Search for the cell housing the specified text and yield its [X, Y] center coordinate. 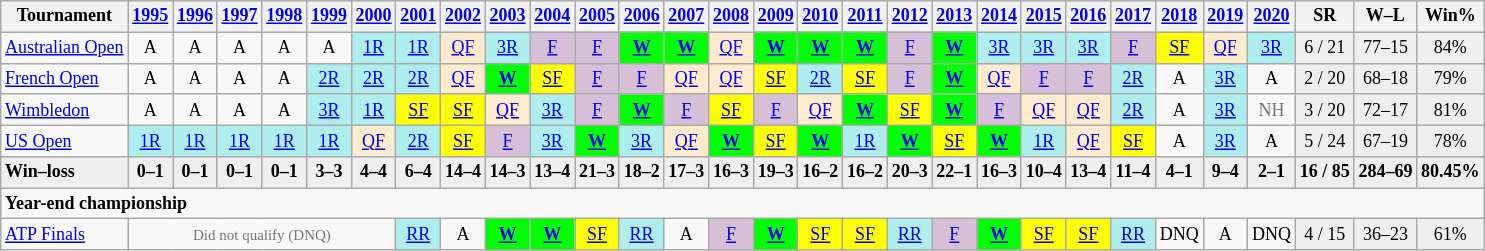
2013 [954, 16]
2012 [910, 16]
2019 [1226, 16]
1995 [150, 16]
1998 [284, 16]
Year-end championship [742, 204]
36–23 [1386, 234]
14–3 [508, 172]
17–3 [686, 172]
2017 [1134, 16]
2008 [732, 16]
Win% [1450, 16]
2–1 [1272, 172]
1997 [240, 16]
2009 [776, 16]
2020 [1272, 16]
84% [1450, 48]
3 / 20 [1324, 110]
2 / 20 [1324, 78]
2007 [686, 16]
French Open [64, 78]
18–2 [642, 172]
79% [1450, 78]
78% [1450, 140]
1996 [196, 16]
2011 [866, 16]
4 / 15 [1324, 234]
6 / 21 [1324, 48]
Australian Open [64, 48]
67–19 [1386, 140]
Tournament [64, 16]
2016 [1088, 16]
2018 [1179, 16]
68–18 [1386, 78]
Did not qualify (DNQ) [262, 234]
5 / 24 [1324, 140]
22–1 [954, 172]
2015 [1044, 16]
1999 [330, 16]
81% [1450, 110]
2002 [464, 16]
2006 [642, 16]
6–4 [418, 172]
77–15 [1386, 48]
W–L [1386, 16]
16 / 85 [1324, 172]
19–3 [776, 172]
284–69 [1386, 172]
10–4 [1044, 172]
SR [1324, 16]
14–4 [464, 172]
4–1 [1179, 172]
Win–loss [64, 172]
61% [1450, 234]
20–3 [910, 172]
2003 [508, 16]
9–4 [1226, 172]
2001 [418, 16]
Wimbledon [64, 110]
3–3 [330, 172]
ATP Finals [64, 234]
21–3 [598, 172]
11–4 [1134, 172]
NH [1272, 110]
US Open [64, 140]
2005 [598, 16]
80.45% [1450, 172]
2010 [820, 16]
4–4 [374, 172]
72–17 [1386, 110]
2004 [552, 16]
2014 [1000, 16]
2000 [374, 16]
